From the cell containing the given text, extract its center point as [X, Y] coordinate. 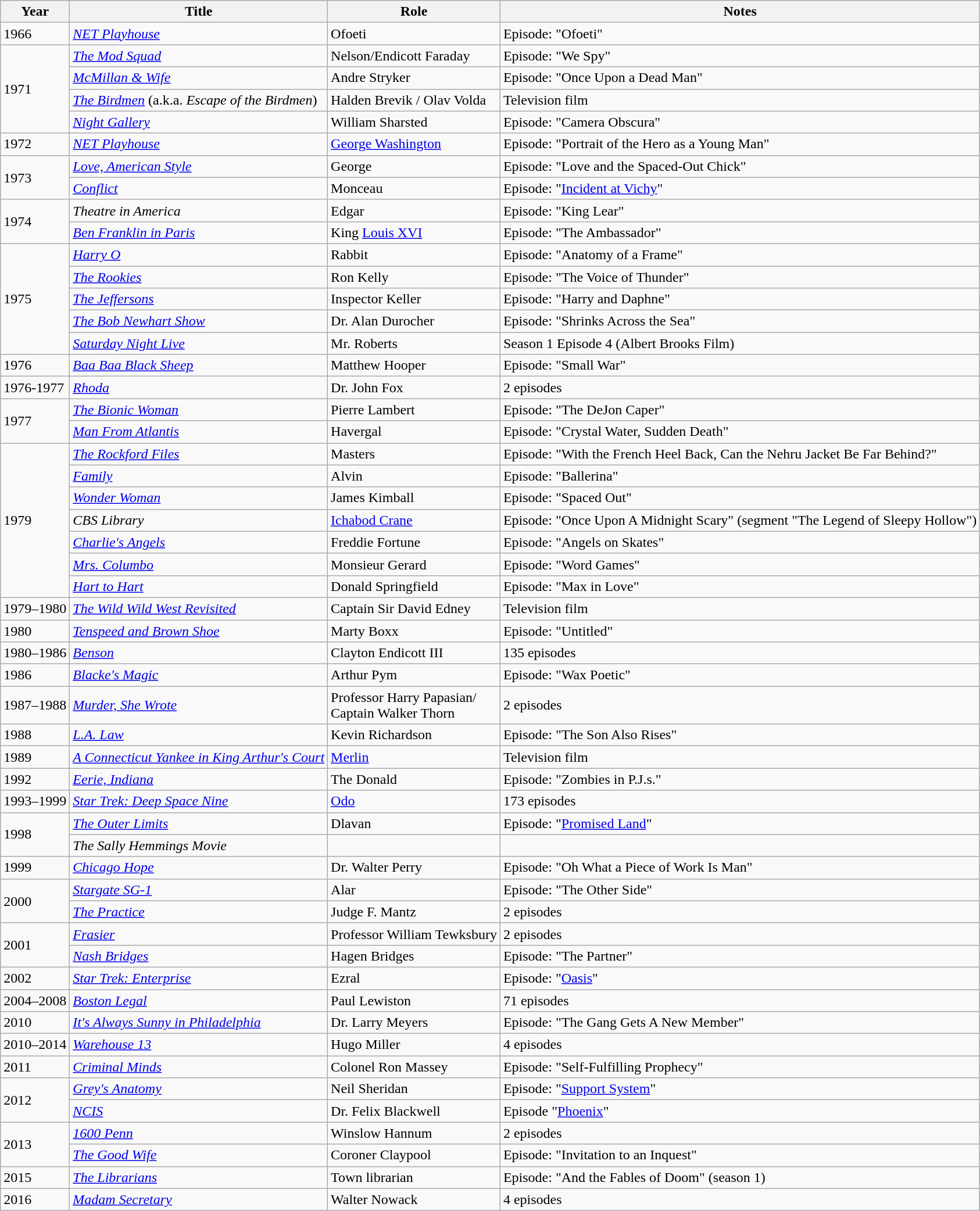
The Outer Limits [199, 823]
Conflict [199, 188]
Clayton Endicott III [414, 653]
Odo [414, 801]
Man From Atlantis [199, 432]
Tenspeed and Brown Shoe [199, 630]
71 episodes [739, 1000]
The Birdmen (a.k.a. Escape of the Birdmen) [199, 100]
2001 [35, 945]
Night Gallery [199, 122]
George [414, 166]
Episode: "Love and the Spaced-Out Chick" [739, 166]
Baa Baa Black Sheep [199, 366]
2004–2008 [35, 1000]
Hagen Bridges [414, 956]
Episode: "Crystal Water, Sudden Death" [739, 432]
The Rockford Files [199, 454]
George Washington [414, 144]
Professor Harry Papasian/Captain Walker Thorn [414, 705]
Episode: "Once Upon A Midnight Scary" (segment "The Legend of Sleepy Hollow") [739, 520]
Alvin [414, 476]
1976-1977 [35, 388]
Walter Nowack [414, 1199]
James Kimball [414, 498]
1986 [35, 675]
1974 [35, 221]
Marty Boxx [414, 630]
Murder, She Wrote [199, 705]
Warehouse 13 [199, 1045]
Episode: "Zombies in P.J.s." [739, 779]
Episode: "Harry and Daphne" [739, 299]
Dr. Alan Durocher [414, 321]
Episode: "The Son Also Rises" [739, 735]
Episode: "Once Upon a Dead Man" [739, 78]
1988 [35, 735]
Stargate SG-1 [199, 890]
1987–1988 [35, 705]
Nash Bridges [199, 956]
Episode: "Camera Obscura" [739, 122]
Episode: "And the Fables of Doom" (season 1) [739, 1177]
Andre Stryker [414, 78]
1979–1980 [35, 608]
1998 [35, 834]
Rabbit [414, 255]
The Wild Wild West Revisited [199, 608]
Monceau [414, 188]
Charlie's Angels [199, 542]
Harry O [199, 255]
Episode: "Invitation to an Inquest" [739, 1155]
Episode: "Promised Land" [739, 823]
Saturday Night Live [199, 343]
Episode: "Ofoeti" [739, 34]
Episode: "Max in Love" [739, 586]
1973 [35, 177]
Episode: "Shrinks Across the Sea" [739, 321]
Episode: "We Spy" [739, 56]
1977 [35, 421]
1979 [35, 520]
Dr. John Fox [414, 388]
1993–1999 [35, 801]
Madam Secretary [199, 1199]
The Sally Hemmings Movie [199, 845]
2015 [35, 1177]
Episode "Phoenix" [739, 1111]
Havergal [414, 432]
Criminal Minds [199, 1067]
Star Trek: Enterprise [199, 978]
Episode: "The Ambassador" [739, 232]
Episode: "The Voice of Thunder" [739, 277]
Captain Sir David Edney [414, 608]
1999 [35, 868]
Dlavan [414, 823]
Chicago Hope [199, 868]
The Librarians [199, 1177]
Blacke's Magic [199, 675]
Ben Franklin in Paris [199, 232]
1971 [35, 89]
Star Trek: Deep Space Nine [199, 801]
The Bob Newhart Show [199, 321]
Mr. Roberts [414, 343]
William Sharsted [414, 122]
Eerie, Indiana [199, 779]
Theatre in America [199, 210]
Colonel Ron Massey [414, 1067]
Donald Springfield [414, 586]
Role [414, 12]
1992 [35, 779]
Nelson/Endicott Faraday [414, 56]
2010 [35, 1023]
Love, American Style [199, 166]
Dr. Walter Perry [414, 868]
Coroner Claypool [414, 1155]
Alar [414, 890]
Merlin [414, 757]
Judge F. Mantz [414, 912]
The Donald [414, 779]
Rhoda [199, 388]
2011 [35, 1067]
Episode: "Wax Poetic" [739, 675]
135 episodes [739, 653]
Episode: "The Gang Gets A New Member" [739, 1023]
2000 [35, 901]
Ron Kelly [414, 277]
1976 [35, 366]
Ofoeti [414, 34]
2010–2014 [35, 1045]
Mrs. Columbo [199, 564]
L.A. Law [199, 735]
Masters [414, 454]
NCIS [199, 1111]
Episode: "King Lear" [739, 210]
2013 [35, 1144]
Neil Sheridan [414, 1089]
McMillan & Wife [199, 78]
Matthew Hooper [414, 366]
Episode: "Self-Fulfilling Prophecy" [739, 1067]
2002 [35, 978]
Wonder Woman [199, 498]
Freddie Fortune [414, 542]
The Good Wife [199, 1155]
1980 [35, 630]
Episode: "Spaced Out" [739, 498]
Grey's Anatomy [199, 1089]
Year [35, 12]
173 episodes [739, 801]
Boston Legal [199, 1000]
Monsieur Gerard [414, 564]
Winslow Hannum [414, 1133]
Town librarian [414, 1177]
Episode: "The DeJon Caper" [739, 410]
1972 [35, 144]
Halden Brevik / Olav Volda [414, 100]
CBS Library [199, 520]
Inspector Keller [414, 299]
Benson [199, 653]
Episode: "Ballerina" [739, 476]
Dr. Larry Meyers [414, 1023]
Episode: "Incident at Vichy" [739, 188]
Frasier [199, 934]
Paul Lewiston [414, 1000]
Episode: "Portrait of the Hero as a Young Man" [739, 144]
King Louis XVI [414, 232]
1966 [35, 34]
Episode: "Small War" [739, 366]
Episode: "Untitled" [739, 630]
Family [199, 476]
Notes [739, 12]
Episode: "The Partner" [739, 956]
Ezral [414, 978]
Episode: "Support System" [739, 1089]
Episode: "The Other Side" [739, 890]
Kevin Richardson [414, 735]
1980–1986 [35, 653]
Title [199, 12]
1600 Penn [199, 1133]
Edgar [414, 210]
1989 [35, 757]
Episode: "With the French Heel Back, Can the Nehru Jacket Be Far Behind?" [739, 454]
Hart to Hart [199, 586]
The Mod Squad [199, 56]
The Practice [199, 912]
1975 [35, 299]
Episode: "Oh What a Piece of Work Is Man" [739, 868]
Episode: "Angels on Skates" [739, 542]
Dr. Felix Blackwell [414, 1111]
Professor William Tewksbury [414, 934]
Episode: "Oasis" [739, 978]
Season 1 Episode 4 (Albert Brooks Film) [739, 343]
Arthur Pym [414, 675]
2012 [35, 1100]
A Connecticut Yankee in King Arthur's Court [199, 757]
2016 [35, 1199]
Episode: "Word Games" [739, 564]
Ichabod Crane [414, 520]
Pierre Lambert [414, 410]
It's Always Sunny in Philadelphia [199, 1023]
Episode: "Anatomy of a Frame" [739, 255]
The Bionic Woman [199, 410]
Hugo Miller [414, 1045]
The Jeffersons [199, 299]
The Rookies [199, 277]
